From the cell containing the given text, extract its center point as [x, y] coordinate. 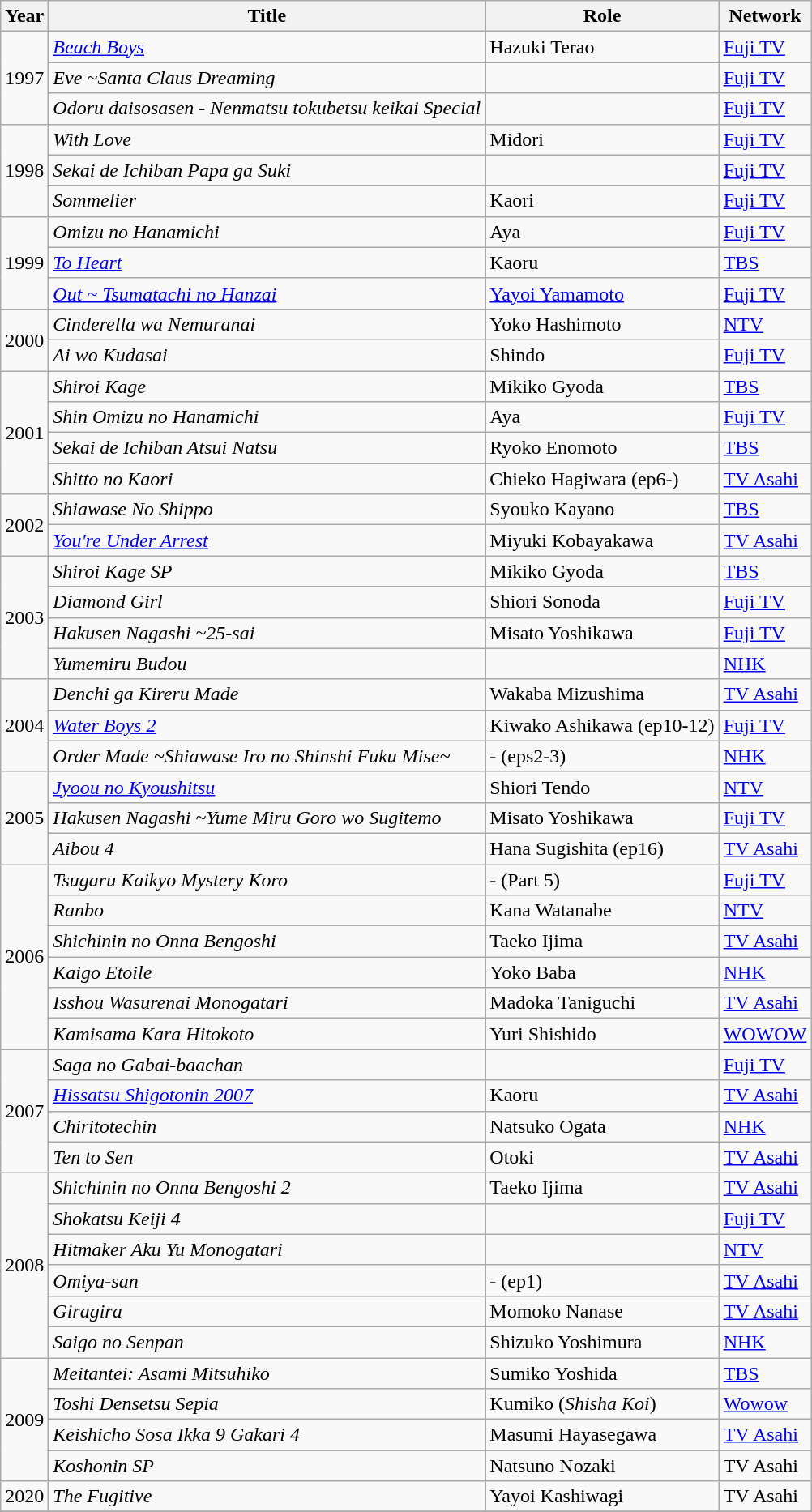
Koshonin SP [267, 1466]
Cinderella wa Nemuranai [267, 324]
Shiroi Kage [267, 387]
Aibou 4 [267, 848]
Natsuno Nozaki [602, 1466]
Water Boys 2 [267, 725]
Chieko Hagiwara (ep6-) [602, 479]
Sumiko Yoshida [602, 1373]
2020 [24, 1497]
2009 [24, 1420]
Beach Boys [267, 47]
2004 [24, 725]
Shindo [602, 355]
2007 [24, 1111]
WOWOW [765, 1034]
Hakusen Nagashi ~Yume Miru Goro wo Sugitemo [267, 818]
Isshou Wasurenai Monogatari [267, 1003]
Shiroi Kage SP [267, 571]
2002 [24, 525]
Ten to Sen [267, 1157]
2001 [24, 433]
Masumi Hayasegawa [602, 1435]
Shichinin no Onna Bengoshi 2 [267, 1188]
Saga no Gabai-baachan [267, 1065]
Shin Omizu no Hanamichi [267, 417]
2000 [24, 340]
Meitantei: Asami Mitsuhiko [267, 1373]
Yoko Baba [602, 972]
Shiori Tendo [602, 787]
2003 [24, 617]
Omizu no Hanamichi [267, 232]
1997 [24, 78]
Jyoou no Kyoushitsu [267, 787]
Denchi ga Kireru Made [267, 694]
Midori [602, 139]
2005 [24, 818]
Yuri Shishido [602, 1034]
Title [267, 16]
Role [602, 16]
Hissatsu Shigotonin 2007 [267, 1096]
Saigo no Senpan [267, 1342]
Out ~ Tsumatachi no Hanzai [267, 293]
Sekai de Ichiban Atsui Natsu [267, 448]
Yayoi Kashiwagi [602, 1497]
Otoki [602, 1157]
2008 [24, 1265]
Syouko Kayano [602, 510]
Hitmaker Aku Yu Monogatari [267, 1249]
You're Under Arrest [267, 540]
Kumiko (Shisha Koi) [602, 1404]
Diamond Girl [267, 602]
Keishicho Sosa Ikka 9 Gakari 4 [267, 1435]
Network [765, 16]
Kaori [602, 201]
1998 [24, 170]
Toshi Densetsu Sepia [267, 1404]
Year [24, 16]
Odoru daisosasen - Nenmatsu tokubetsu keikai Special [267, 109]
- (Part 5) [602, 879]
Eve ~Santa Claus Dreaming [267, 78]
Kamisama Kara Hitokoto [267, 1034]
Miyuki Kobayakawa [602, 540]
Madoka Taniguchi [602, 1003]
1999 [24, 263]
Ranbo [267, 911]
Sekai de Ichiban Papa ga Suki [267, 170]
Shokatsu Keiji 4 [267, 1219]
The Fugitive [267, 1497]
Tsugaru Kaikyo Mystery Koro [267, 879]
Hana Sugishita (ep16) [602, 848]
Shizuko Yoshimura [602, 1342]
- (ep1) [602, 1280]
Sommelier [267, 201]
2006 [24, 956]
Shichinin no Onna Bengoshi [267, 942]
- (eps2-3) [602, 756]
Kaigo Etoile [267, 972]
Yumemiru Budou [267, 664]
Wowow [765, 1404]
Ryoko Enomoto [602, 448]
With Love [267, 139]
Hakusen Nagashi ~25-sai [267, 633]
Chiritotechin [267, 1126]
Yoko Hashimoto [602, 324]
To Heart [267, 263]
Yayoi Yamamoto [602, 293]
Ai wo Kudasai [267, 355]
Momoko Nanase [602, 1311]
Shiori Sonoda [602, 602]
Shiawase No Shippo [267, 510]
Wakaba Mizushima [602, 694]
Natsuko Ogata [602, 1126]
Omiya-san [267, 1280]
Giragira [267, 1311]
Kana Watanabe [602, 911]
Order Made ~Shiawase Iro no Shinshi Fuku Mise~ [267, 756]
Hazuki Terao [602, 47]
Shitto no Kaori [267, 479]
Kiwako Ashikawa (ep10-12) [602, 725]
